Locate the cell with the specified text and output its (X, Y) center coordinate. 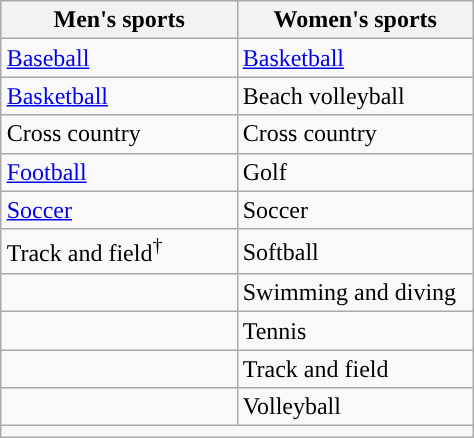
Football (119, 172)
Track and field (355, 369)
Women's sports (355, 20)
Softball (355, 252)
Tennis (355, 331)
Golf (355, 172)
Volleyball (355, 407)
Men's sports (119, 20)
Swimming and diving (355, 293)
Track and field† (119, 252)
Beach volleyball (355, 96)
Baseball (119, 58)
